Find where the given text appears and provide that cell's center as (X, Y) coordinate. 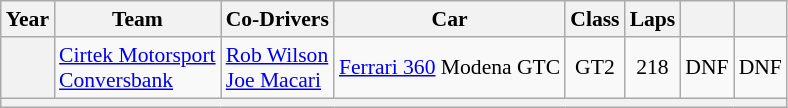
218 (653, 68)
Rob Wilson Joe Macari (278, 68)
Ferrari 360 Modena GTC (450, 68)
Class (594, 19)
Year (28, 19)
Team (138, 19)
Laps (653, 19)
GT2 (594, 68)
Co-Drivers (278, 19)
Car (450, 19)
Cirtek Motorsport Conversbank (138, 68)
